Locate the cell with the specified text and output its (x, y) center coordinate. 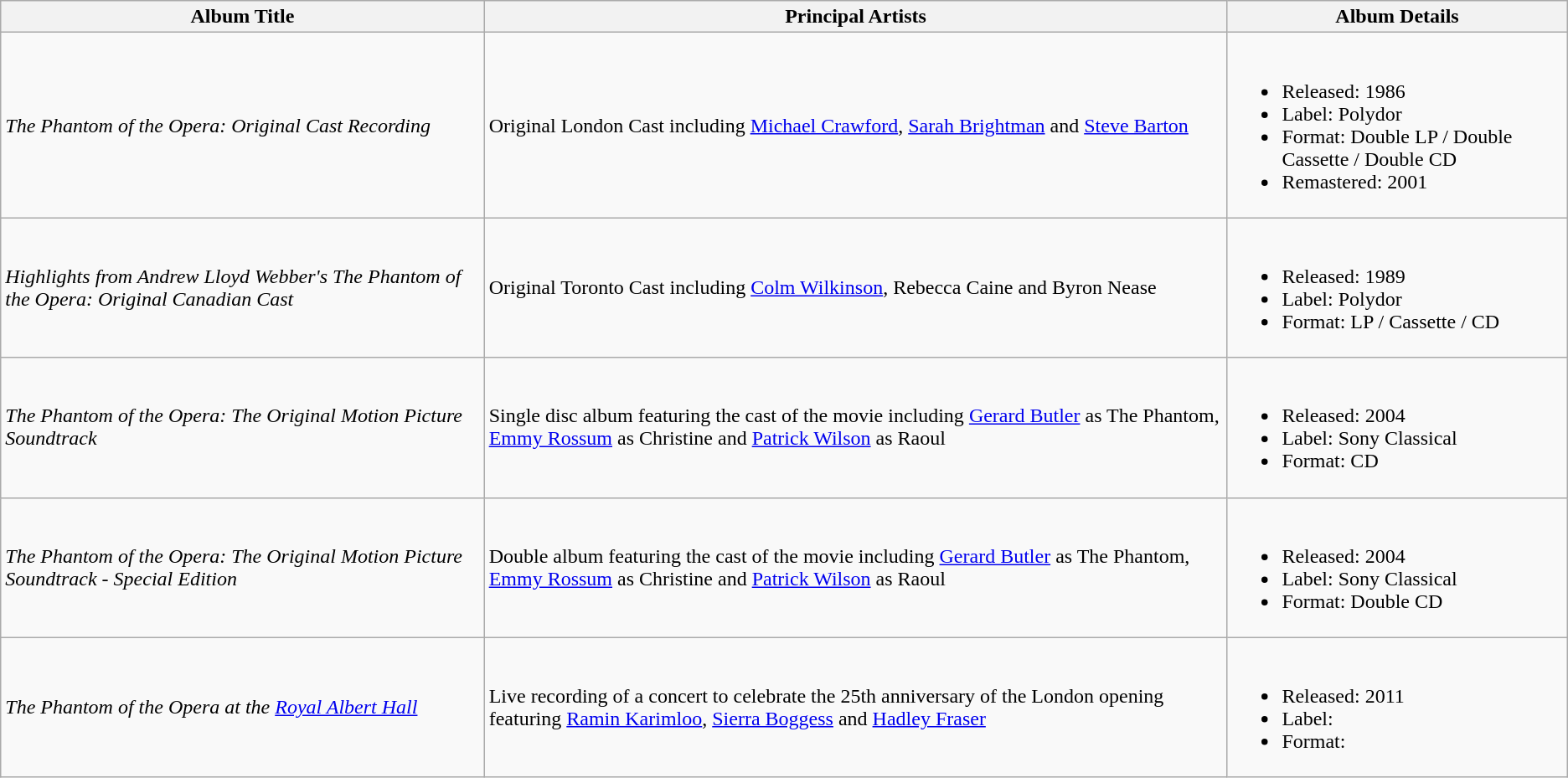
Released: 2004Label: Sony ClassicalFormat: Double CD (1397, 568)
Original London Cast including Michael Crawford, Sarah Brightman and Steve Barton (856, 126)
Principal Artists (856, 17)
Live recording of a concert to celebrate the 25th anniversary of the London opening featuring Ramin Karimloo, Sierra Boggess and Hadley Fraser (856, 707)
Released: 1989Label: PolydorFormat: LP / Cassette / CD (1397, 288)
The Phantom of the Opera: The Original Motion Picture Soundtrack (243, 427)
Album Title (243, 17)
Highlights from Andrew Lloyd Webber's The Phantom of the Opera: Original Canadian Cast (243, 288)
The Phantom of the Opera: The Original Motion Picture Soundtrack - Special Edition (243, 568)
Original Toronto Cast including Colm Wilkinson, Rebecca Caine and Byron Nease (856, 288)
The Phantom of the Opera at the Royal Albert Hall (243, 707)
Single disc album featuring the cast of the movie including Gerard Butler as The Phantom, Emmy Rossum as Christine and Patrick Wilson as Raoul (856, 427)
Double album featuring the cast of the movie including Gerard Butler as The Phantom, Emmy Rossum as Christine and Patrick Wilson as Raoul (856, 568)
Released: 2004Label: Sony ClassicalFormat: CD (1397, 427)
The Phantom of the Opera: Original Cast Recording (243, 126)
Album Details (1397, 17)
Released: 1986Label: PolydorFormat: Double LP / Double Cassette / Double CDRemastered: 2001 (1397, 126)
Released: 2011Label:Format: (1397, 707)
